Search for the cell housing the specified text and yield its (X, Y) center coordinate. 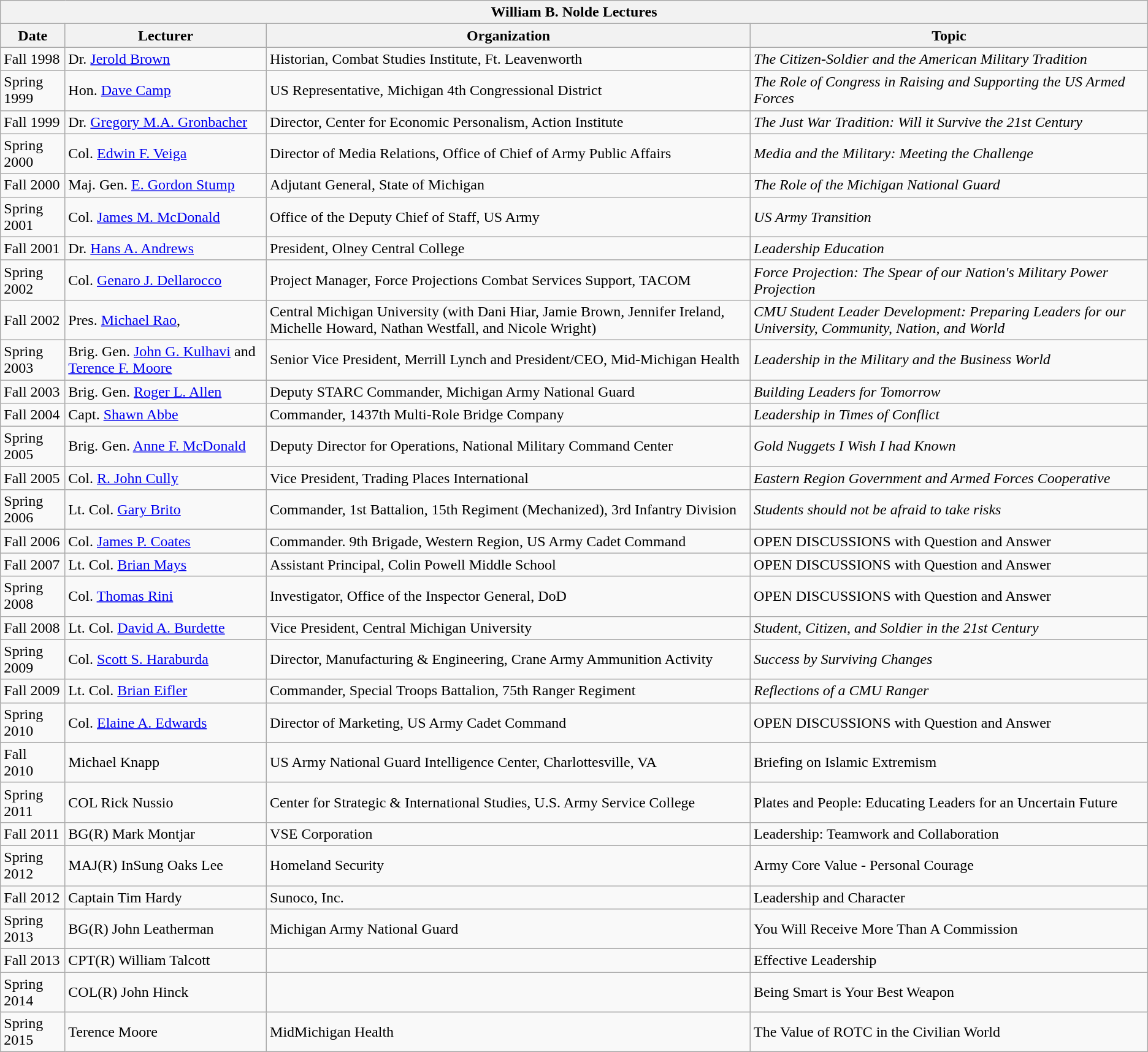
Adjutant General, State of Michigan (509, 185)
Leadership in the Military and the Business World (949, 359)
Vice President, Trading Places International (509, 478)
Fall 2002 (33, 320)
The Just War Tradition: Will it Survive the 21st Century (949, 122)
Lt. Col. Brian Eifler (166, 691)
Dr. Jerold Brown (166, 59)
US Army Transition (949, 217)
Director of Media Relations, Office of Chief of Army Public Affairs (509, 153)
Director, Center for Economic Personalism, Action Institute (509, 122)
Force Projection: The Spear of our Nation's Military Power Projection (949, 280)
Spring 2001 (33, 217)
Fall 2006 (33, 541)
Organization (509, 36)
Brig. Gen. Roger L. Allen (166, 392)
US Army National Guard Intelligence Center, Charlottesville, VA (509, 763)
President, Olney Central College (509, 248)
Captain Tim Hardy (166, 897)
COL(R) John Hinck (166, 992)
BG(R) John Leatherman (166, 929)
You Will Receive More Than A Commission (949, 929)
Fall 2008 (33, 628)
Commander. 9th Brigade, Western Region, US Army Cadet Command (509, 541)
Senior Vice President, Merrill Lynch and President/CEO, Mid-Michigan Health (509, 359)
BG(R) Mark Montjar (166, 834)
Building Leaders for Tomorrow (949, 392)
VSE Corporation (509, 834)
Col. James P. Coates (166, 541)
Army Core Value - Personal Courage (949, 866)
Pres. Michael Rao, (166, 320)
Lt. Col. Gary Brito (166, 510)
Commander, 1st Battalion, 15th Regiment (Mechanized), 3rd Infantry Division (509, 510)
Spring 1999 (33, 91)
Fall 2004 (33, 415)
Date (33, 36)
The Role of Congress in Raising and Supporting the US Armed Forces (949, 91)
Spring 2012 (33, 866)
The Value of ROTC in the Civilian World (949, 1032)
William B. Nolde Lectures (574, 12)
Leadership Education (949, 248)
Fall 2005 (33, 478)
MAJ(R) InSung Oaks Lee (166, 866)
Deputy STARC Commander, Michigan Army National Guard (509, 392)
Central Michigan University (with Dani Hiar, Jamie Brown, Jennifer Ireland, Michelle Howard, Nathan Westfall, and Nicole Wright) (509, 320)
Homeland Security (509, 866)
Students should not be afraid to take risks (949, 510)
Reflections of a CMU Ranger (949, 691)
Vice President, Central Michigan University (509, 628)
Spring 2002 (33, 280)
Spring 2005 (33, 446)
Fall 2013 (33, 961)
CPT(R) William Talcott (166, 961)
Leadership and Character (949, 897)
Michael Knapp (166, 763)
Fall 2001 (33, 248)
Eastern Region Government and Armed Forces Cooperative (949, 478)
Commander, 1437th Multi-Role Bridge Company (509, 415)
Dr. Gregory M.A. Gronbacher (166, 122)
Effective Leadership (949, 961)
Spring 2009 (33, 660)
Being Smart is Your Best Weapon (949, 992)
Col. Elaine A. Edwards (166, 722)
Leadership in Times of Conflict (949, 415)
Director, Manufacturing & Engineering, Crane Army Ammunition Activity (509, 660)
Briefing on Islamic Extremism (949, 763)
Brig. Gen. Anne F. McDonald (166, 446)
Success by Surviving Changes (949, 660)
Fall 2003 (33, 392)
Fall 2000 (33, 185)
Spring2011 (33, 802)
Spring 2015 (33, 1032)
Lt. Col. Brian Mays (166, 565)
Col. R. John Cully (166, 478)
Col. James M. McDonald (166, 217)
Brig. Gen. John G. Kulhavi and Terence F. Moore (166, 359)
Sunoco, Inc. (509, 897)
Center for Strategic & International Studies, U.S. Army Service College (509, 802)
Spring 2000 (33, 153)
Leadership: Teamwork and Collaboration (949, 834)
Media and the Military: Meeting the Challenge (949, 153)
Terence Moore (166, 1032)
Topic (949, 36)
Plates and People: Educating Leaders for an Uncertain Future (949, 802)
Assistant Principal, Colin Powell Middle School (509, 565)
Dr. Hans A. Andrews (166, 248)
Fall 1998 (33, 59)
Hon. Dave Camp (166, 91)
Col. Scott S. Haraburda (166, 660)
Col. Edwin F. Veiga (166, 153)
The Citizen-Soldier and the American Military Tradition (949, 59)
Michigan Army National Guard (509, 929)
Spring 2013 (33, 929)
Spring2010 (33, 722)
Deputy Director for Operations, National Military Command Center (509, 446)
Fall 1999 (33, 122)
Student, Citizen, and Soldier in the 21st Century (949, 628)
Fall 2012 (33, 897)
Lt. Col. David A. Burdette (166, 628)
The Role of the Michigan National Guard (949, 185)
Maj. Gen. E. Gordon Stump (166, 185)
Spring 2006 (33, 510)
Historian, Combat Studies Institute, Ft. Leavenworth (509, 59)
Spring 2003 (33, 359)
Commander, Special Troops Battalion, 75th Ranger Regiment (509, 691)
MidMichigan Health (509, 1032)
US Representative, Michigan 4th Congressional District (509, 91)
Fall 2007 (33, 565)
Gold Nuggets I Wish I had Known (949, 446)
Fall 2011 (33, 834)
CMU Student Leader Development: Preparing Leaders for our University, Community, Nation, and World (949, 320)
Capt. Shawn Abbe (166, 415)
Office of the Deputy Chief of Staff, US Army (509, 217)
Spring 2008 (33, 596)
Investigator, Office of the Inspector General, DoD (509, 596)
Spring 2014 (33, 992)
Fall 2009 (33, 691)
Director of Marketing, US Army Cadet Command (509, 722)
COL Rick Nussio (166, 802)
Col. Thomas Rini (166, 596)
Col. Genaro J. Dellarocco (166, 280)
Project Manager, Force Projections Combat Services Support, TACOM (509, 280)
Fall2010 (33, 763)
Lecturer (166, 36)
